Locate the cell with the specified text and output its [x, y] center coordinate. 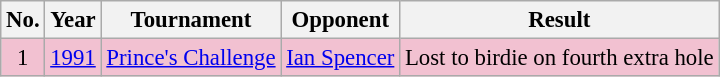
Prince's Challenge [191, 58]
Result [560, 20]
Tournament [191, 20]
No. [23, 20]
Year [73, 20]
Opponent [340, 20]
1991 [73, 58]
Lost to birdie on fourth extra hole [560, 58]
1 [23, 58]
Ian Spencer [340, 58]
